Search for the cell housing the specified text and yield its (x, y) center coordinate. 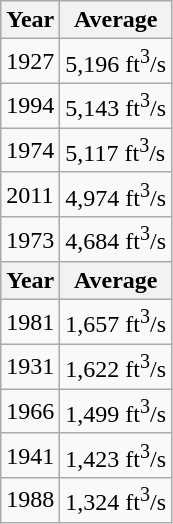
1,324 ft3/s (116, 500)
5,117 ft3/s (116, 150)
1981 (30, 322)
1,423 ft3/s (116, 456)
1966 (30, 412)
1931 (30, 366)
5,196 ft3/s (116, 62)
5,143 ft3/s (116, 106)
4,974 ft3/s (116, 194)
2011 (30, 194)
1974 (30, 150)
1,622 ft3/s (116, 366)
1941 (30, 456)
1,657 ft3/s (116, 322)
1927 (30, 62)
1973 (30, 240)
1988 (30, 500)
4,684 ft3/s (116, 240)
1,499 ft3/s (116, 412)
1994 (30, 106)
